Return the [X, Y] coordinate for the center point of the cell that contains the specified text.  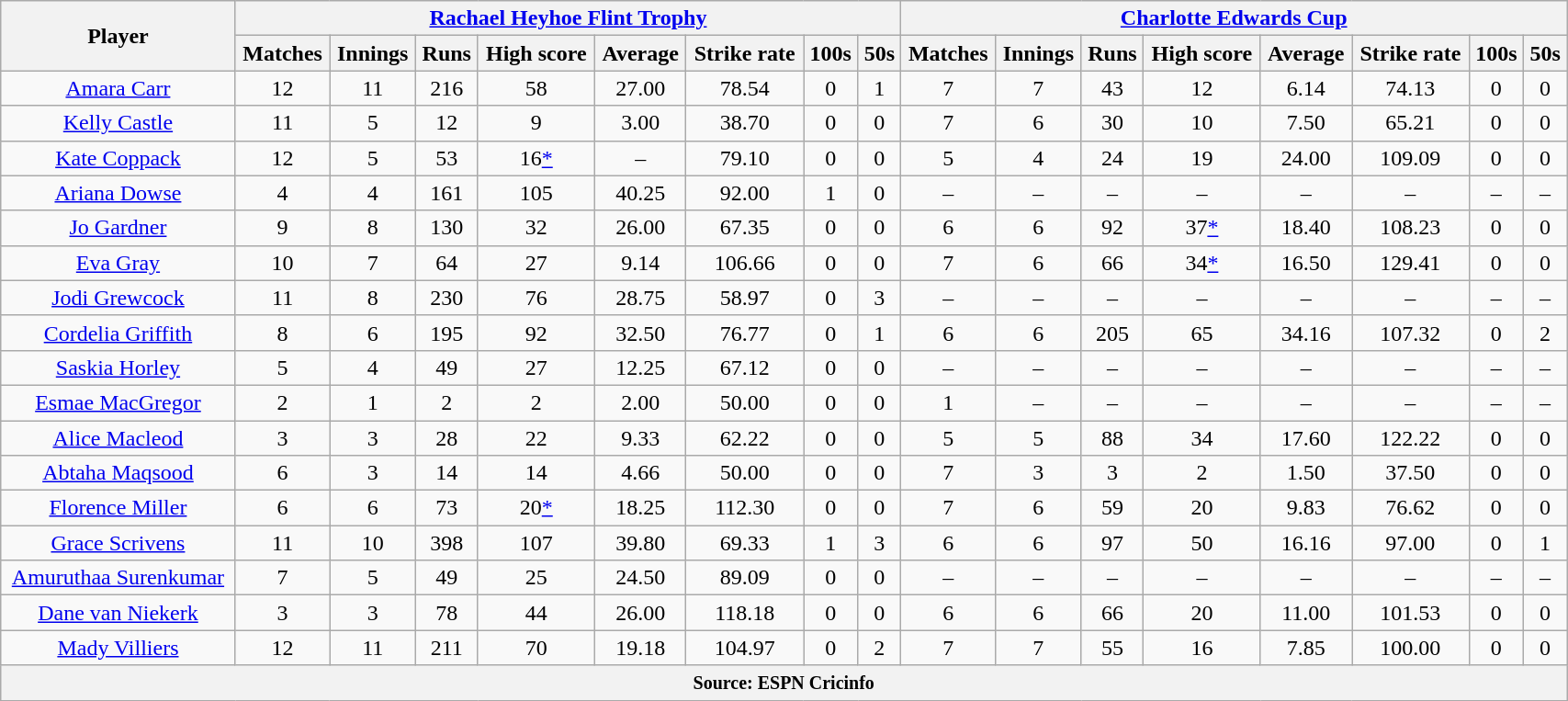
108.23 [1411, 228]
Rachael Heyhoe Flint Trophy [568, 18]
Amara Carr [118, 88]
39.80 [640, 543]
118.18 [745, 613]
101.53 [1411, 613]
Eva Gray [118, 263]
130 [446, 228]
16 [1201, 648]
20* [536, 508]
55 [1112, 648]
106.66 [745, 263]
34* [1201, 263]
18.25 [640, 508]
59 [1112, 508]
12.25 [640, 367]
2.00 [640, 402]
16.50 [1306, 263]
107.32 [1411, 333]
44 [536, 613]
Amuruthaa Surenkumar [118, 578]
24.00 [1306, 158]
Mady Villiers [118, 648]
38.70 [745, 123]
34.16 [1306, 333]
Dane van Niekerk [118, 613]
67.12 [745, 367]
25 [536, 578]
58.97 [745, 298]
6.14 [1306, 88]
18.40 [1306, 228]
74.13 [1411, 88]
64 [446, 263]
19 [1201, 158]
43 [1112, 88]
62.22 [745, 438]
92.00 [745, 193]
Abtaha Maqsood [118, 473]
28.75 [640, 298]
27.00 [640, 88]
Florence Miller [118, 508]
Charlotte Edwards Cup [1235, 18]
53 [446, 158]
16.16 [1306, 543]
97.00 [1411, 543]
Player [118, 36]
30 [1112, 123]
Kelly Castle [118, 123]
11.00 [1306, 613]
97 [1112, 543]
76.62 [1411, 508]
Jodi Grewcock [118, 298]
89.09 [745, 578]
67.35 [745, 228]
76 [536, 298]
22 [536, 438]
78 [446, 613]
Cordelia Griffith [118, 333]
9.14 [640, 263]
105 [536, 193]
7.50 [1306, 123]
3.00 [640, 123]
32.50 [640, 333]
58 [536, 88]
Source: ESPN Cricinfo [784, 683]
76.77 [745, 333]
9.33 [640, 438]
40.25 [640, 193]
Saskia Horley [118, 367]
Kate Coppack [118, 158]
Ariana Dowse [118, 193]
17.60 [1306, 438]
19.18 [640, 648]
65.21 [1411, 123]
100.00 [1411, 648]
78.54 [745, 88]
129.41 [1411, 263]
24 [1112, 158]
104.97 [745, 648]
Alice Macleod [118, 438]
28 [446, 438]
1.50 [1306, 473]
211 [446, 648]
Esmae MacGregor [118, 402]
37.50 [1411, 473]
Grace Scrivens [118, 543]
65 [1201, 333]
398 [446, 543]
88 [1112, 438]
205 [1112, 333]
79.10 [745, 158]
24.50 [640, 578]
73 [446, 508]
34 [1201, 438]
7.85 [1306, 648]
230 [446, 298]
9.83 [1306, 508]
32 [536, 228]
195 [446, 333]
37* [1201, 228]
70 [536, 648]
122.22 [1411, 438]
Jo Gardner [118, 228]
112.30 [745, 508]
109.09 [1411, 158]
107 [536, 543]
4.66 [640, 473]
50 [1201, 543]
216 [446, 88]
16* [536, 158]
161 [446, 193]
69.33 [745, 543]
